For the text-containing cell, return its midpoint in [X, Y] coordinate format. 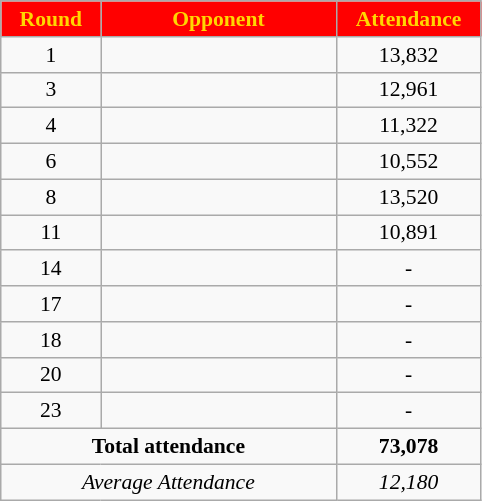
10,891 [408, 233]
Total attendance [168, 447]
Average Attendance [168, 482]
20 [51, 375]
3 [51, 90]
17 [51, 304]
14 [51, 269]
12,180 [408, 482]
8 [51, 197]
Opponent [218, 19]
13,520 [408, 197]
10,552 [408, 162]
12,961 [408, 90]
1 [51, 55]
Attendance [408, 19]
13,832 [408, 55]
Round [51, 19]
11,322 [408, 126]
73,078 [408, 447]
11 [51, 233]
4 [51, 126]
23 [51, 411]
6 [51, 162]
18 [51, 340]
